Determine the (X, Y) coordinate at the center of the cell enclosing the given text.  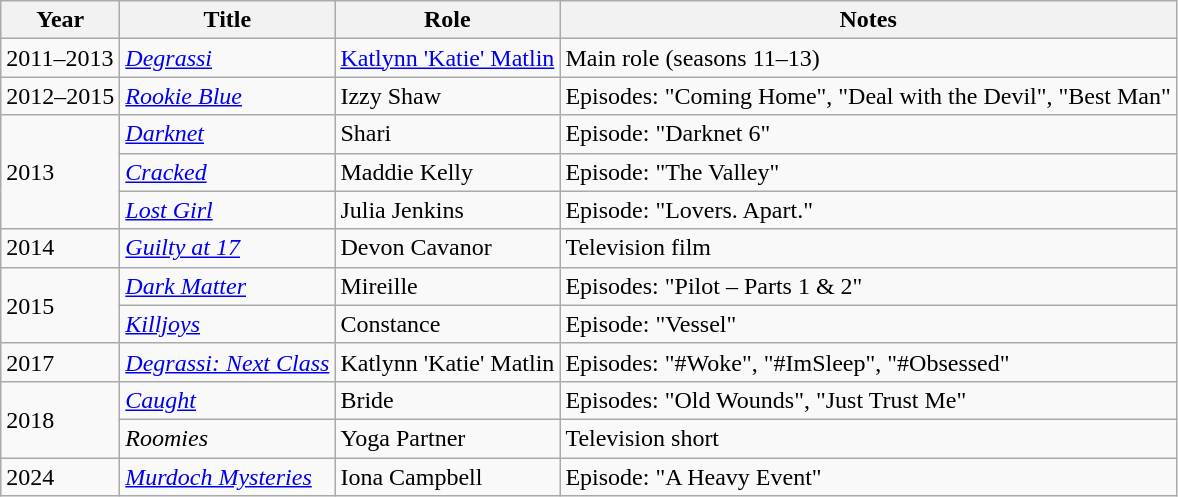
Bride (448, 400)
Title (228, 20)
Iona Campbell (448, 477)
Episodes: "Old Wounds", "Just Trust Me" (868, 400)
Shari (448, 134)
Main role (seasons 11–13) (868, 58)
2015 (60, 305)
Dark Matter (228, 286)
Cracked (228, 172)
Degrassi: Next Class (228, 362)
2013 (60, 172)
Rookie Blue (228, 96)
Julia Jenkins (448, 210)
2014 (60, 248)
Notes (868, 20)
Caught (228, 400)
Yoga Partner (448, 438)
Darknet (228, 134)
Year (60, 20)
Constance (448, 324)
Devon Cavanor (448, 248)
2017 (60, 362)
Roomies (228, 438)
Television short (868, 438)
2011–2013 (60, 58)
Lost Girl (228, 210)
Episodes: "#Woke", "#ImSleep", "#Obsessed" (868, 362)
Episodes: "Coming Home", "Deal with the Devil", "Best Man" (868, 96)
Degrassi (228, 58)
Television film (868, 248)
Guilty at 17 (228, 248)
Episode: "Vessel" (868, 324)
Killjoys (228, 324)
Mireille (448, 286)
Episode: "A Heavy Event" (868, 477)
Episode: "Lovers. Apart." (868, 210)
Murdoch Mysteries (228, 477)
2024 (60, 477)
Episode: "Darknet 6" (868, 134)
2012–2015 (60, 96)
Role (448, 20)
Izzy Shaw (448, 96)
2018 (60, 419)
Maddie Kelly (448, 172)
Episodes: "Pilot – Parts 1 & 2" (868, 286)
Episode: "The Valley" (868, 172)
